Identify which cell holds the provided text, then report its (x, y) central coordinate. 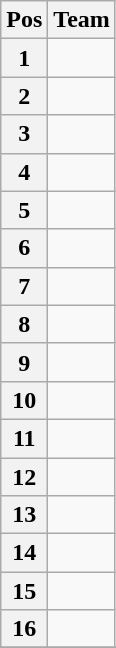
2 (24, 96)
14 (24, 553)
9 (24, 362)
Pos (24, 20)
3 (24, 134)
4 (24, 172)
10 (24, 400)
5 (24, 210)
13 (24, 515)
15 (24, 591)
7 (24, 286)
1 (24, 58)
8 (24, 324)
11 (24, 438)
Team (82, 20)
16 (24, 629)
12 (24, 477)
6 (24, 248)
